Determine the [x, y] coordinate at the center of the cell enclosing the given text.  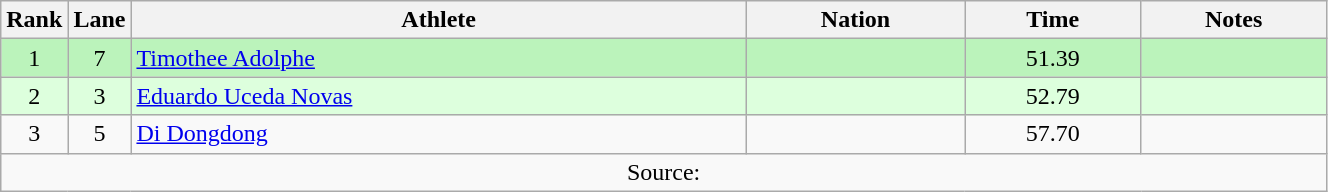
Notes [1234, 20]
Time [1053, 20]
Timothee Adolphe [439, 58]
1 [34, 58]
Nation [855, 20]
Rank [34, 20]
Source: [664, 172]
Athlete [439, 20]
57.70 [1053, 134]
Lane [100, 20]
2 [34, 96]
Di Dongdong [439, 134]
51.39 [1053, 58]
52.79 [1053, 96]
Eduardo Uceda Novas [439, 96]
7 [100, 58]
5 [100, 134]
